Capture the cell that displays the provided text and extract its [X, Y] central coordinate. 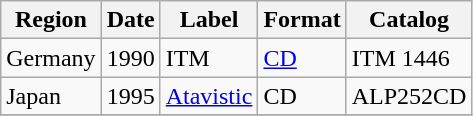
Format [302, 20]
1995 [130, 96]
Region [51, 20]
Germany [51, 58]
Label [209, 20]
ITM 1446 [409, 58]
1990 [130, 58]
ITM [209, 58]
Atavistic [209, 96]
ALP252CD [409, 96]
Catalog [409, 20]
Date [130, 20]
Japan [51, 96]
